Scan for the cell matching the given text and deliver its [X, Y] coordinate at center. 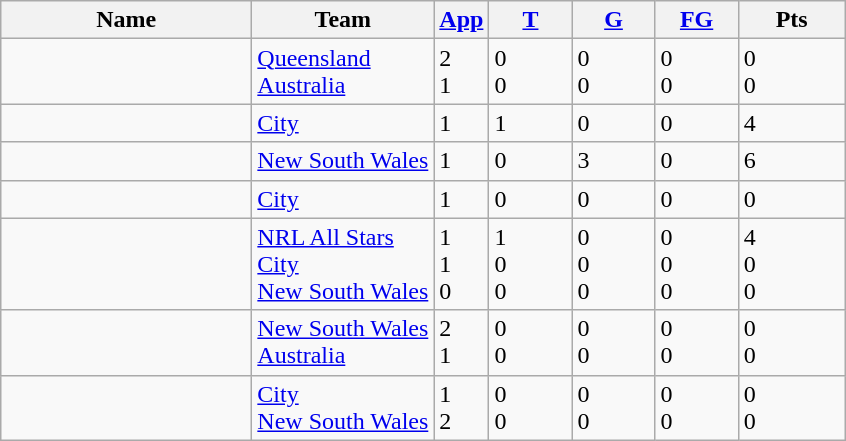
Pts [792, 20]
Name [126, 20]
App [462, 20]
T [530, 20]
100 [530, 264]
3 [614, 161]
12 [462, 408]
New South Wales Australia [343, 342]
6 [792, 161]
110 [462, 264]
400 [792, 264]
Queensland Australia [343, 72]
G [614, 20]
4 [792, 123]
New South Wales [343, 161]
NRL All Stars City New South Wales [343, 264]
City New South Wales [343, 408]
FG [696, 20]
Team [343, 20]
